Identify which cell holds the provided text, then report its (X, Y) central coordinate. 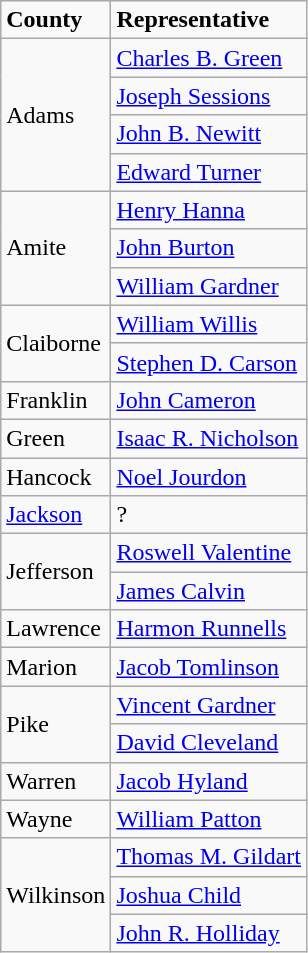
Lawrence (56, 629)
Pike (56, 724)
Jacob Tomlinson (209, 667)
Warren (56, 781)
Representative (209, 20)
John Burton (209, 248)
Franklin (56, 400)
David Cleveland (209, 743)
William Willis (209, 324)
James Calvin (209, 591)
Isaac R. Nicholson (209, 438)
Thomas M. Gildart (209, 857)
Roswell Valentine (209, 553)
John R. Holliday (209, 933)
Adams (56, 115)
? (209, 515)
William Gardner (209, 286)
County (56, 20)
Vincent Gardner (209, 705)
Hancock (56, 477)
Charles B. Green (209, 58)
Green (56, 438)
Amite (56, 248)
Marion (56, 667)
Wilkinson (56, 895)
Edward Turner (209, 172)
William Patton (209, 819)
Stephen D. Carson (209, 362)
Joshua Child (209, 895)
Claiborne (56, 343)
Jefferson (56, 572)
John B. Newitt (209, 134)
Harmon Runnells (209, 629)
Joseph Sessions (209, 96)
Jackson (56, 515)
Henry Hanna (209, 210)
John Cameron (209, 400)
Jacob Hyland (209, 781)
Wayne (56, 819)
Noel Jourdon (209, 477)
